Identify which cell holds the provided text, then report its [X, Y] central coordinate. 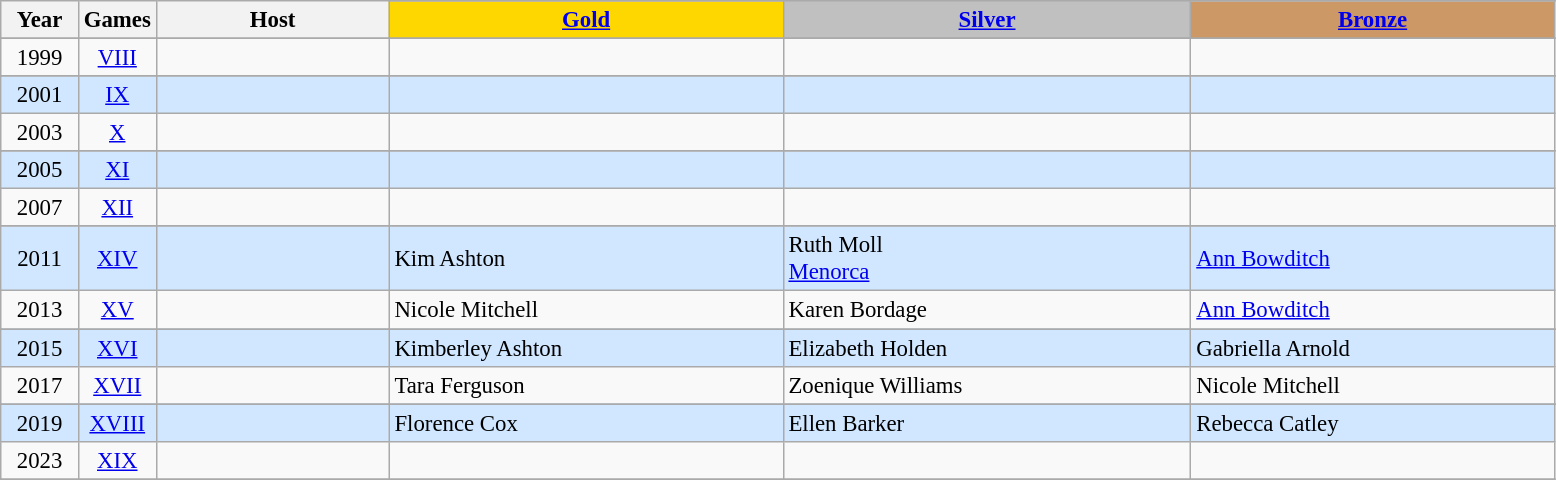
XVI [117, 348]
Elizabeth Holden [987, 348]
2011 [40, 258]
Rebecca Catley [1372, 423]
Florence Cox [586, 423]
Tara Ferguson [586, 385]
Games [117, 20]
VIII [117, 58]
2001 [40, 95]
XVII [117, 385]
Karen Bordage [987, 310]
Year [40, 20]
2023 [40, 460]
XII [117, 208]
X [117, 133]
2007 [40, 208]
XV [117, 310]
2013 [40, 310]
Gold [586, 20]
Gabriella Arnold [1372, 348]
2003 [40, 133]
1999 [40, 58]
IX [117, 95]
Silver [987, 20]
Host [272, 20]
Kimberley Ashton [586, 348]
Bronze [1372, 20]
2005 [40, 170]
2019 [40, 423]
2017 [40, 385]
Kim Ashton [586, 258]
Ruth Moll Menorca [987, 258]
XVIII [117, 423]
Ellen Barker [987, 423]
XIV [117, 258]
2015 [40, 348]
XI [117, 170]
XIX [117, 460]
Zoenique Williams [987, 385]
